Scan for the cell matching the given text and deliver its (X, Y) coordinate at center. 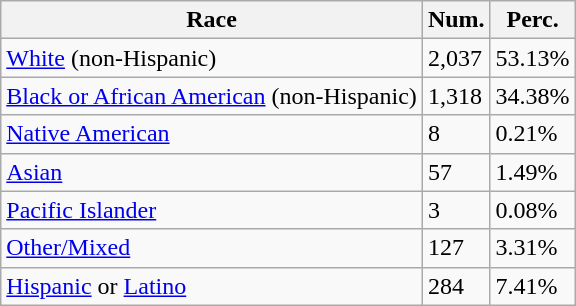
1,318 (456, 96)
0.21% (532, 134)
White (non-Hispanic) (212, 58)
Asian (212, 172)
8 (456, 134)
7.41% (532, 286)
Perc. (532, 20)
57 (456, 172)
127 (456, 248)
1.49% (532, 172)
2,037 (456, 58)
Black or African American (non-Hispanic) (212, 96)
Num. (456, 20)
Hispanic or Latino (212, 286)
Pacific Islander (212, 210)
Native American (212, 134)
34.38% (532, 96)
53.13% (532, 58)
3 (456, 210)
0.08% (532, 210)
Race (212, 20)
284 (456, 286)
Other/Mixed (212, 248)
3.31% (532, 248)
